Return the (X, Y) coordinate for the center point of the cell that contains the specified text.  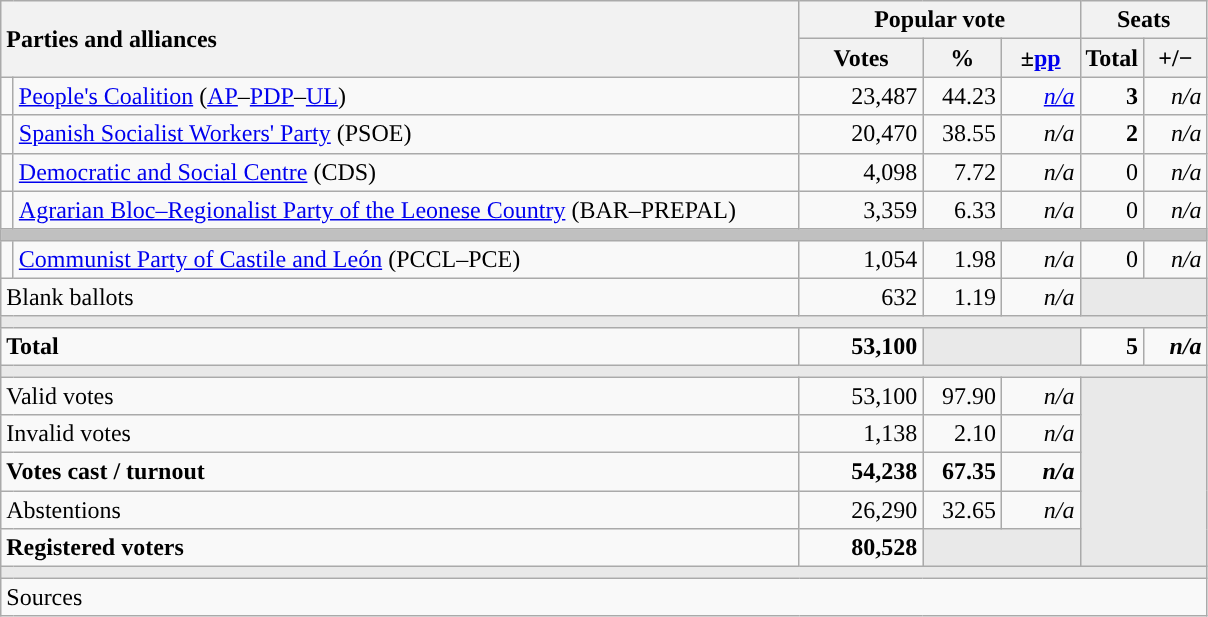
Valid votes (400, 395)
Registered voters (400, 548)
Blank ballots (400, 297)
2.10 (962, 434)
Spanish Socialist Workers' Party (PSOE) (406, 134)
Invalid votes (400, 434)
3,359 (861, 210)
Votes (861, 58)
632 (861, 297)
% (962, 58)
2 (1112, 134)
67.35 (962, 472)
±pp (1040, 58)
4,098 (861, 172)
1.19 (962, 297)
1.98 (962, 259)
38.55 (962, 134)
32.65 (962, 510)
26,290 (861, 510)
Abstentions (400, 510)
3 (1112, 96)
+/− (1176, 58)
5 (1112, 346)
Parties and alliances (400, 39)
44.23 (962, 96)
Democratic and Social Centre (CDS) (406, 172)
80,528 (861, 548)
1,138 (861, 434)
Communist Party of Castile and León (PCCL–PCE) (406, 259)
Sources (604, 597)
7.72 (962, 172)
Votes cast / turnout (400, 472)
Agrarian Bloc–Regionalist Party of the Leonese Country (BAR–PREPAL) (406, 210)
Seats (1144, 20)
54,238 (861, 472)
6.33 (962, 210)
97.90 (962, 395)
20,470 (861, 134)
People's Coalition (AP–PDP–UL) (406, 96)
23,487 (861, 96)
Popular vote (940, 20)
1,054 (861, 259)
